Provide the (x, y) coordinate of the cell's center where the given text is located.  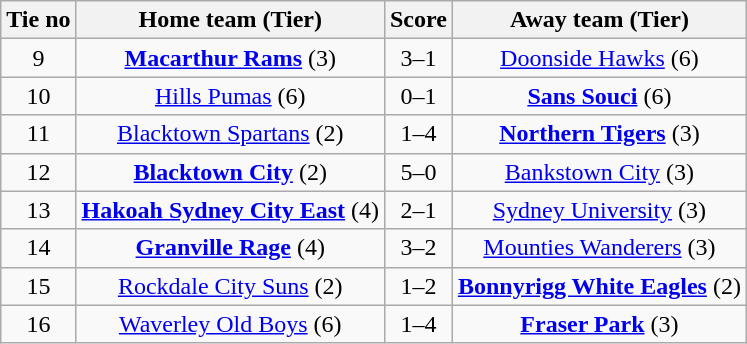
0–1 (418, 96)
Blacktown Spartans (2) (230, 134)
11 (38, 134)
10 (38, 96)
Score (418, 20)
1–2 (418, 286)
Hakoah Sydney City East (4) (230, 210)
16 (38, 324)
2–1 (418, 210)
14 (38, 248)
Sydney University (3) (599, 210)
Macarthur Rams (3) (230, 58)
Tie no (38, 20)
Fraser Park (3) (599, 324)
Northern Tigers (3) (599, 134)
3–1 (418, 58)
Doonside Hawks (6) (599, 58)
Hills Pumas (6) (230, 96)
Bonnyrigg White Eagles (2) (599, 286)
Away team (Tier) (599, 20)
Granville Rage (4) (230, 248)
Home team (Tier) (230, 20)
5–0 (418, 172)
Rockdale City Suns (2) (230, 286)
9 (38, 58)
15 (38, 286)
12 (38, 172)
Blacktown City (2) (230, 172)
Mounties Wanderers (3) (599, 248)
3–2 (418, 248)
13 (38, 210)
Bankstown City (3) (599, 172)
Sans Souci (6) (599, 96)
Waverley Old Boys (6) (230, 324)
